Capture the cell that displays the provided text and extract its [x, y] central coordinate. 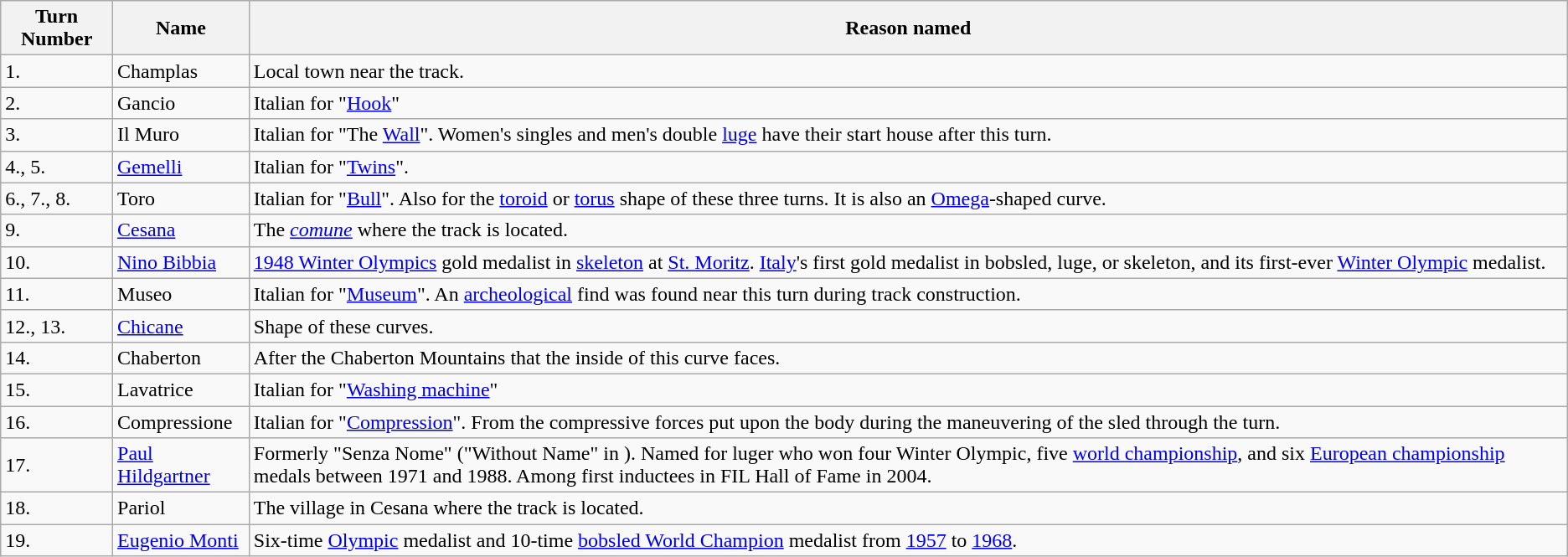
Pariol [181, 508]
Chaberton [181, 358]
Nino Bibbia [181, 262]
Chicane [181, 326]
Italian for "Compression". From the compressive forces put upon the body during the maneuvering of the sled through the turn. [908, 421]
The village in Cesana where the track is located. [908, 508]
3. [57, 135]
Shape of these curves. [908, 326]
Cesana [181, 230]
Italian for "Twins". [908, 167]
17. [57, 466]
After the Chaberton Mountains that the inside of this curve faces. [908, 358]
9. [57, 230]
The comune where the track is located. [908, 230]
15. [57, 389]
Name [181, 28]
Italian for "Museum". An archeological find was found near this turn during track construction. [908, 294]
Lavatrice [181, 389]
Reason named [908, 28]
2. [57, 103]
Compressione [181, 421]
Six-time Olympic medalist and 10-time bobsled World Champion medalist from 1957 to 1968. [908, 540]
Italian for "Hook" [908, 103]
Museo [181, 294]
Il Muro [181, 135]
16. [57, 421]
Champlas [181, 71]
14. [57, 358]
Toro [181, 199]
Italian for "The Wall". Women's singles and men's double luge have their start house after this turn. [908, 135]
12., 13. [57, 326]
Gemelli [181, 167]
Paul Hildgartner [181, 466]
1. [57, 71]
4., 5. [57, 167]
Local town near the track. [908, 71]
11. [57, 294]
Eugenio Monti [181, 540]
Italian for "Washing machine" [908, 389]
10. [57, 262]
Turn Number [57, 28]
Gancio [181, 103]
6., 7., 8. [57, 199]
18. [57, 508]
19. [57, 540]
Italian for "Bull". Also for the toroid or torus shape of these three turns. It is also an Omega-shaped curve. [908, 199]
